For the text-containing cell, return its midpoint in [X, Y] coordinate format. 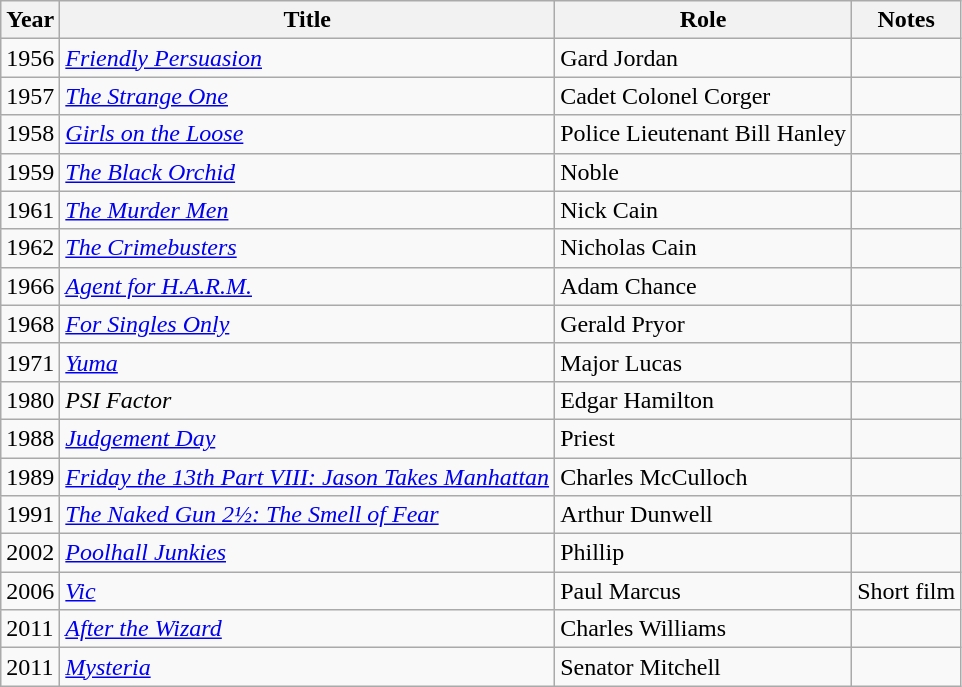
Year [30, 20]
The Black Orchid [308, 172]
Major Lucas [704, 362]
Charles McCulloch [704, 477]
1988 [30, 438]
Noble [704, 172]
Arthur Dunwell [704, 515]
The Strange One [308, 96]
2002 [30, 553]
1989 [30, 477]
The Naked Gun 2½: The Smell of Fear [308, 515]
The Murder Men [308, 210]
1959 [30, 172]
1971 [30, 362]
After the Wizard [308, 629]
Mysteria [308, 667]
Adam Chance [704, 286]
Nicholas Cain [704, 248]
Title [308, 20]
Nick Cain [704, 210]
Phillip [704, 553]
Gerald Pryor [704, 324]
Senator Mitchell [704, 667]
Short film [906, 591]
Yuma [308, 362]
Friendly Persuasion [308, 58]
For Singles Only [308, 324]
Edgar Hamilton [704, 400]
1956 [30, 58]
Agent for H.A.R.M. [308, 286]
Gard Jordan [704, 58]
Vic [308, 591]
1957 [30, 96]
Judgement Day [308, 438]
Girls on the Loose [308, 134]
Role [704, 20]
1961 [30, 210]
2006 [30, 591]
PSI Factor [308, 400]
Notes [906, 20]
Cadet Colonel Corger [704, 96]
1968 [30, 324]
Police Lieutenant Bill Hanley [704, 134]
1962 [30, 248]
Charles Williams [704, 629]
Priest [704, 438]
Friday the 13th Part VIII: Jason Takes Manhattan [308, 477]
1991 [30, 515]
1966 [30, 286]
The Crimebusters [308, 248]
Poolhall Junkies [308, 553]
1958 [30, 134]
Paul Marcus [704, 591]
1980 [30, 400]
